Scan for the cell matching the given text and deliver its (x, y) coordinate at center. 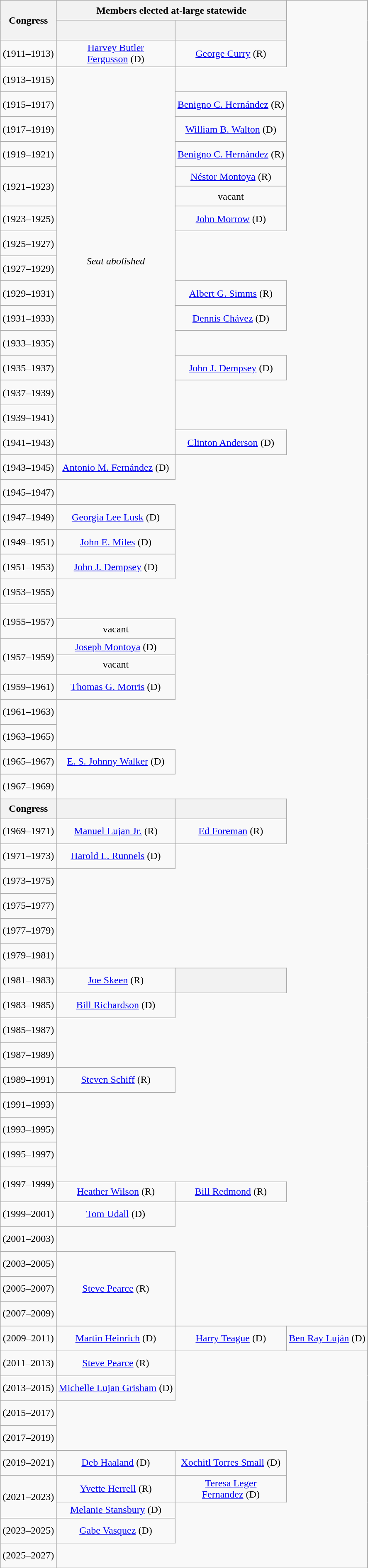
(1993–1995) (28, 1130)
Heather Wilson (R) (116, 1192)
(1975–1977) (28, 906)
(2005–2007) (28, 1289)
Seat abolished (116, 261)
(2003–2005) (28, 1264)
Albert G. Simms (R) (231, 293)
(1917–1919) (28, 129)
(1919–1921) (28, 154)
Ben Ray Luján (D) (327, 1338)
Georgia Lee Lusk (D) (116, 517)
(1959–1961) (28, 687)
E. S. Johnny Walker (D) (116, 762)
(1955–1957) (28, 622)
Bill Richardson (D) (116, 1005)
George Curry (R) (231, 54)
Melanie Stansbury (D) (116, 1510)
(1943–1945) (28, 467)
Bill Redmond (R) (231, 1192)
Ed Foreman (R) (231, 831)
(2015–2017) (28, 1413)
(1999–2001) (28, 1214)
(1985–1987) (28, 1030)
(1983–1985) (28, 1005)
Michelle Lujan Grisham (D) (116, 1388)
Antonio M. Fernández (D) (116, 467)
(2025–2027) (28, 1555)
John Morrow (D) (231, 219)
(1997–1999) (28, 1184)
Harvey ButlerFergusson (D) (116, 54)
Xochitl Torres Small (D) (231, 1463)
(1987–1989) (28, 1055)
Tom Udall (D) (116, 1214)
(1969–1971) (28, 831)
(1925–1927) (28, 244)
(1937–1939) (28, 393)
Steven Schiff (R) (116, 1080)
(1971–1973) (28, 856)
Thomas G. Morris (D) (116, 687)
(1915–1917) (28, 104)
Harry Teague (D) (231, 1338)
(1941–1943) (28, 443)
(1991–1993) (28, 1105)
(2011–2013) (28, 1363)
Martin Heinrich (D) (116, 1338)
(1995–1997) (28, 1154)
Gabe Vasquez (D) (116, 1530)
Joe Skeen (R) (116, 980)
(1921–1923) (28, 186)
Dennis Chávez (D) (231, 318)
William B. Walton (D) (231, 129)
(1939–1941) (28, 418)
Harold L. Runnels (D) (116, 856)
(1929–1931) (28, 293)
(1953–1955) (28, 592)
(1957–1959) (28, 657)
(1949–1951) (28, 542)
(1967–1969) (28, 786)
(2009–2011) (28, 1338)
(1931–1933) (28, 318)
(2019–2021) (28, 1463)
(1965–1967) (28, 762)
(1913–1915) (28, 80)
(1951–1953) (28, 567)
(1979–1981) (28, 956)
Manuel Lujan Jr. (R) (116, 831)
(2021–2023) (28, 1497)
Clinton Anderson (D) (231, 443)
(1989–1991) (28, 1080)
Néstor Montoya (R) (231, 177)
Members elected at-large statewide (172, 10)
(1977–1979) (28, 931)
Deb Haaland (D) (116, 1463)
(1923–1925) (28, 219)
(1961–1963) (28, 712)
Joseph Montoya (D) (116, 647)
(1981–1983) (28, 980)
(2017–2019) (28, 1438)
(1945–1947) (28, 492)
(1963–1965) (28, 737)
(1927–1929) (28, 269)
(1973–1975) (28, 881)
(2023–2025) (28, 1530)
(1935–1937) (28, 368)
John E. Miles (D) (116, 542)
(1933–1935) (28, 343)
Yvette Herrell (R) (116, 1488)
(2001–2003) (28, 1239)
Teresa LegerFernandez (D) (231, 1488)
(2007–2009) (28, 1314)
(1947–1949) (28, 517)
(1911–1913) (28, 54)
(2013–2015) (28, 1388)
